Determine the [x, y] coordinate at the center of the cell enclosing the given text.  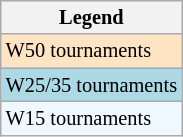
W15 tournaments [92, 118]
W50 tournaments [92, 51]
Legend [92, 17]
W25/35 tournaments [92, 85]
